Identify which cell holds the provided text, then report its (x, y) central coordinate. 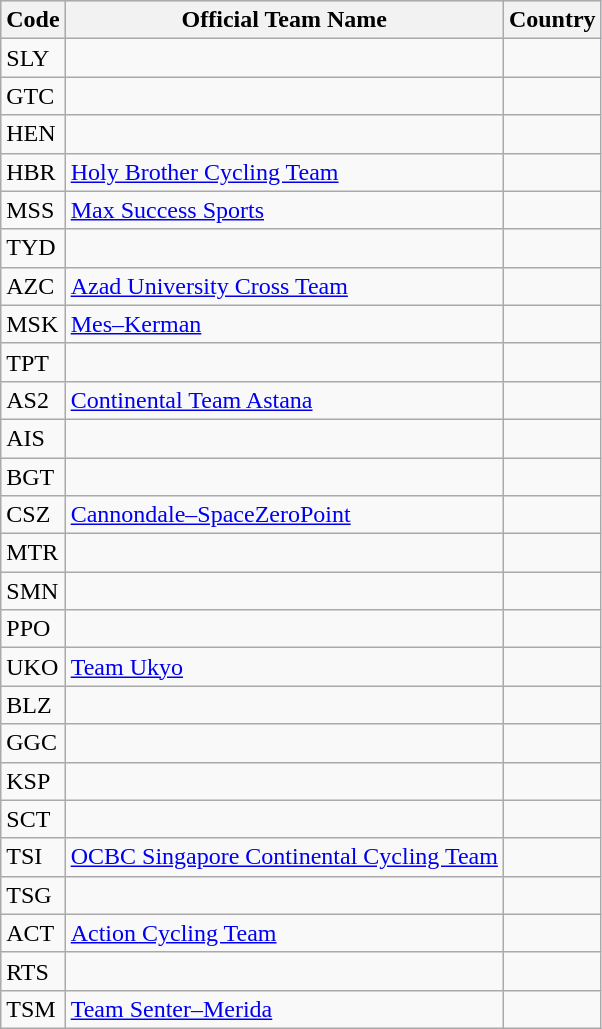
Official Team Name (284, 20)
Team Senter–Merida (284, 1009)
PPO (33, 629)
RTS (33, 971)
Mes–Kerman (284, 324)
OCBC Singapore Continental Cycling Team (284, 857)
TPT (33, 362)
GTC (33, 96)
HEN (33, 134)
Holy Brother Cycling Team (284, 172)
HBR (33, 172)
AS2 (33, 400)
Team Ukyo (284, 667)
UKO (33, 667)
TYD (33, 248)
Action Cycling Team (284, 933)
Cannondale–SpaceZeroPoint (284, 515)
Code (33, 20)
Max Success Sports (284, 210)
Azad University Cross Team (284, 286)
SLY (33, 58)
Continental Team Astana (284, 400)
Country (552, 20)
BLZ (33, 705)
SMN (33, 591)
AIS (33, 438)
TSM (33, 1009)
SCT (33, 819)
BGT (33, 477)
TSI (33, 857)
GGC (33, 743)
MSK (33, 324)
KSP (33, 781)
AZC (33, 286)
MTR (33, 553)
MSS (33, 210)
TSG (33, 895)
CSZ (33, 515)
ACT (33, 933)
